Return (X, Y) of the center of cell containing provided text 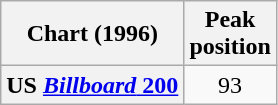
Chart (1996) (92, 34)
US Billboard 200 (92, 85)
93 (230, 85)
Peakposition (230, 34)
